Provide the (x, y) coordinate of the cell's center where the given text is located.  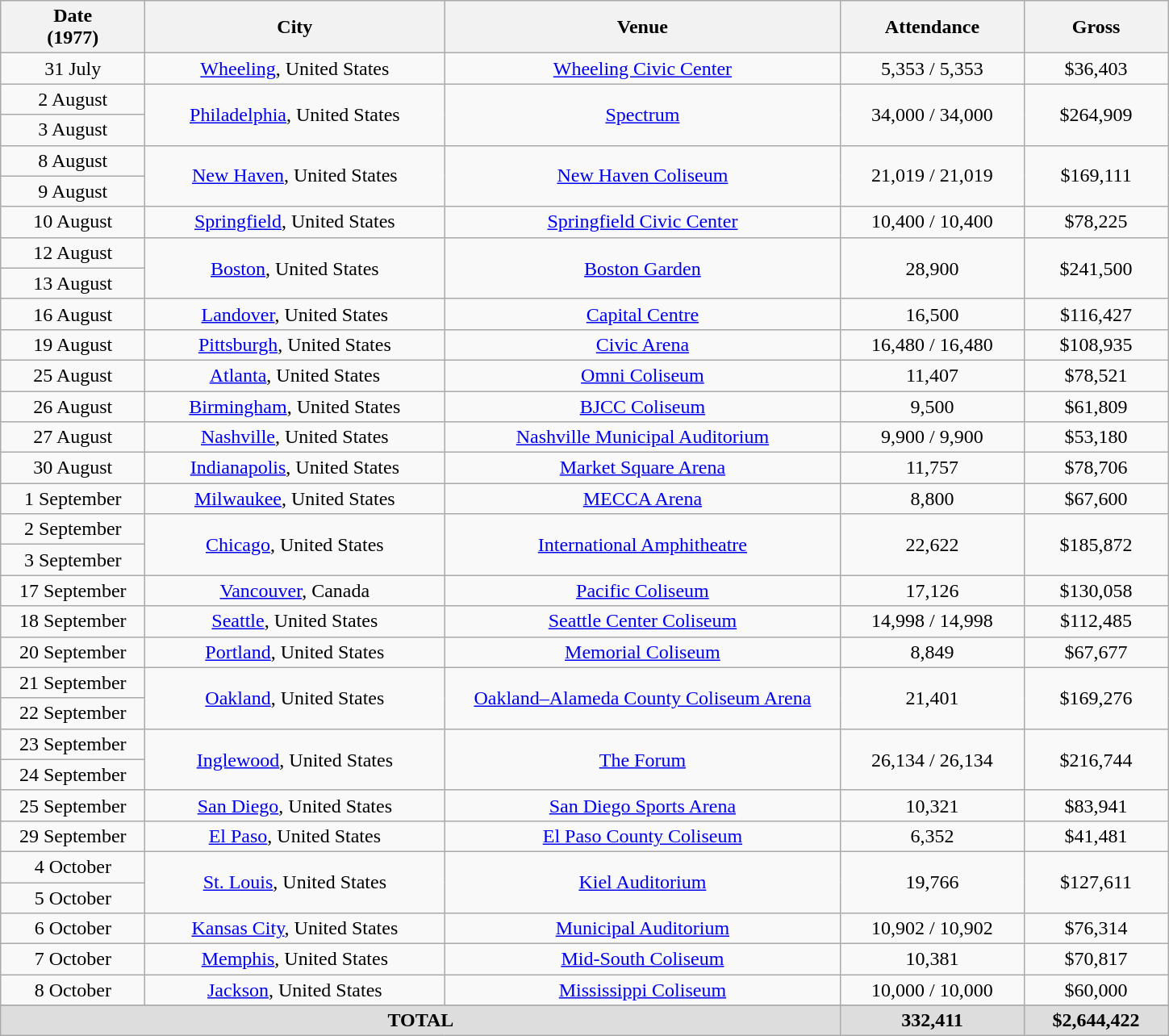
$53,180 (1096, 437)
$169,276 (1096, 698)
6 October (73, 929)
Nashville, United States (295, 437)
$70,817 (1096, 959)
Portland, United States (295, 652)
Springfield, United States (295, 222)
10 August (73, 222)
3 September (73, 560)
Kansas City, United States (295, 929)
2 August (73, 99)
$264,909 (1096, 115)
332,411 (933, 1021)
$78,225 (1096, 222)
$112,485 (1096, 621)
16,480 / 16,480 (933, 345)
5 October (73, 898)
28,900 (933, 268)
El Paso County Coliseum (642, 836)
5,353 / 5,353 (933, 69)
$36,403 (1096, 69)
9,900 / 9,900 (933, 437)
20 September (73, 652)
7 October (73, 959)
3 August (73, 130)
Birmingham, United States (295, 406)
$76,314 (1096, 929)
San Diego, United States (295, 805)
18 September (73, 621)
23 September (73, 744)
Seattle Center Coliseum (642, 621)
$78,521 (1096, 375)
$116,427 (1096, 314)
$241,500 (1096, 268)
8,800 (933, 499)
Milwaukee, United States (295, 499)
Memorial Coliseum (642, 652)
27 August (73, 437)
17 September (73, 591)
Pittsburgh, United States (295, 345)
Capital Centre (642, 314)
26,134 / 26,134 (933, 759)
Memphis, United States (295, 959)
Boston, United States (295, 268)
29 September (73, 836)
Date(1977) (73, 27)
Civic Arena (642, 345)
13 August (73, 283)
New Haven, United States (295, 176)
Mid-South Coliseum (642, 959)
22,622 (933, 545)
St. Louis, United States (295, 882)
Boston Garden (642, 268)
$108,935 (1096, 345)
$67,600 (1096, 499)
Wheeling, United States (295, 69)
Attendance (933, 27)
Chicago, United States (295, 545)
4 October (73, 867)
25 August (73, 375)
16 August (73, 314)
MECCA Arena (642, 499)
9 August (73, 191)
1 September (73, 499)
Spectrum (642, 115)
10,381 (933, 959)
25 September (73, 805)
Wheeling Civic Center (642, 69)
$169,111 (1096, 176)
TOTAL (421, 1021)
Kiel Auditorium (642, 882)
8 October (73, 990)
Market Square Arena (642, 468)
30 August (73, 468)
Seattle, United States (295, 621)
8 August (73, 161)
Oakland, United States (295, 698)
Mississippi Coliseum (642, 990)
21,019 / 21,019 (933, 176)
Atlanta, United States (295, 375)
City (295, 27)
Philadelphia, United States (295, 115)
Pacific Coliseum (642, 591)
Municipal Auditorium (642, 929)
Omni Coliseum (642, 375)
$83,941 (1096, 805)
31 July (73, 69)
2 September (73, 529)
21,401 (933, 698)
34,000 / 34,000 (933, 115)
10,000 / 10,000 (933, 990)
San Diego Sports Arena (642, 805)
New Haven Coliseum (642, 176)
$127,611 (1096, 882)
Nashville Municipal Auditorium (642, 437)
19,766 (933, 882)
El Paso, United States (295, 836)
Vancouver, Canada (295, 591)
Springfield Civic Center (642, 222)
26 August (73, 406)
$185,872 (1096, 545)
11,407 (933, 375)
International Amphitheatre (642, 545)
19 August (73, 345)
$60,000 (1096, 990)
Inglewood, United States (295, 759)
$2,644,422 (1096, 1021)
Venue (642, 27)
12 August (73, 253)
8,849 (933, 652)
The Forum (642, 759)
$67,677 (1096, 652)
6,352 (933, 836)
$216,744 (1096, 759)
10,400 / 10,400 (933, 222)
11,757 (933, 468)
$130,058 (1096, 591)
24 September (73, 775)
Gross (1096, 27)
22 September (73, 713)
14,998 / 14,998 (933, 621)
21 September (73, 683)
Landover, United States (295, 314)
Jackson, United States (295, 990)
Oakland–Alameda County Coliseum Arena (642, 698)
Indianapolis, United States (295, 468)
10,321 (933, 805)
17,126 (933, 591)
9,500 (933, 406)
$61,809 (1096, 406)
$41,481 (1096, 836)
$78,706 (1096, 468)
16,500 (933, 314)
10,902 / 10,902 (933, 929)
BJCC Coliseum (642, 406)
